Scan for the cell matching the given text and deliver its [x, y] coordinate at center. 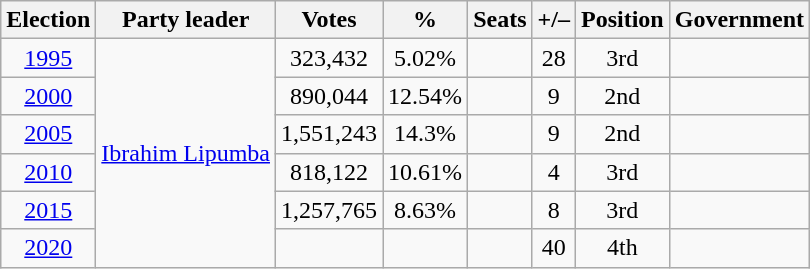
14.3% [426, 134]
Government [739, 20]
Votes [330, 20]
2005 [48, 134]
1995 [48, 58]
Position [622, 20]
40 [554, 248]
Party leader [186, 20]
323,432 [330, 58]
890,044 [330, 96]
818,122 [330, 172]
4 [554, 172]
+/– [554, 20]
2010 [48, 172]
Election [48, 20]
28 [554, 58]
2015 [48, 210]
4th [622, 248]
2000 [48, 96]
Seats [500, 20]
12.54% [426, 96]
5.02% [426, 58]
8 [554, 210]
10.61% [426, 172]
% [426, 20]
1,257,765 [330, 210]
1,551,243 [330, 134]
8.63% [426, 210]
2020 [48, 248]
Ibrahim Lipumba [186, 153]
